Identify which cell holds the provided text, then report its [X, Y] central coordinate. 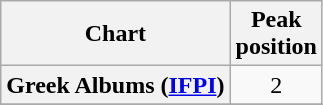
2 [276, 85]
Peakposition [276, 34]
Chart [116, 34]
Greek Albums (IFPI) [116, 85]
